Scan for the cell matching the given text and deliver its (x, y) coordinate at center. 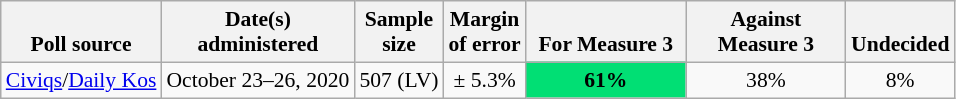
Marginof error (484, 32)
Date(s)administered (258, 32)
38% (766, 80)
For Measure 3 (606, 32)
507 (LV) (398, 80)
Civiqs/Daily Kos (82, 80)
Against Measure 3 (766, 32)
October 23–26, 2020 (258, 80)
8% (900, 80)
Samplesize (398, 32)
± 5.3% (484, 80)
Undecided (900, 32)
Poll source (82, 32)
61% (606, 80)
